Output the [x, y] coordinate of the center of the cell containing the given text.  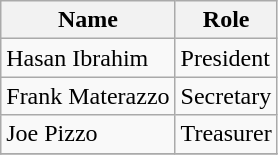
Role [226, 20]
President [226, 58]
Joe Pizzo [88, 134]
Hasan Ibrahim [88, 58]
Frank Materazzo [88, 96]
Name [88, 20]
Treasurer [226, 134]
Secretary [226, 96]
